From the cell containing the given text, extract its center point as (X, Y) coordinate. 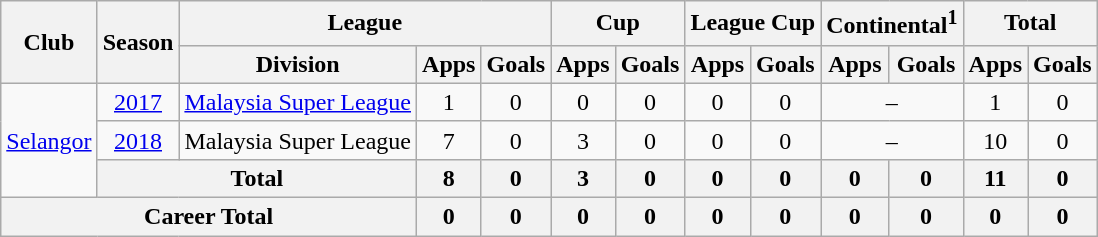
2018 (138, 140)
Division (298, 64)
7 (449, 140)
8 (449, 178)
11 (995, 178)
Season (138, 42)
Selangor (49, 140)
League Cup (753, 24)
Continental1 (892, 24)
League (365, 24)
Club (49, 42)
10 (995, 140)
2017 (138, 102)
Cup (618, 24)
Career Total (209, 217)
